Output the [X, Y] coordinate of the center of the cell containing the given text.  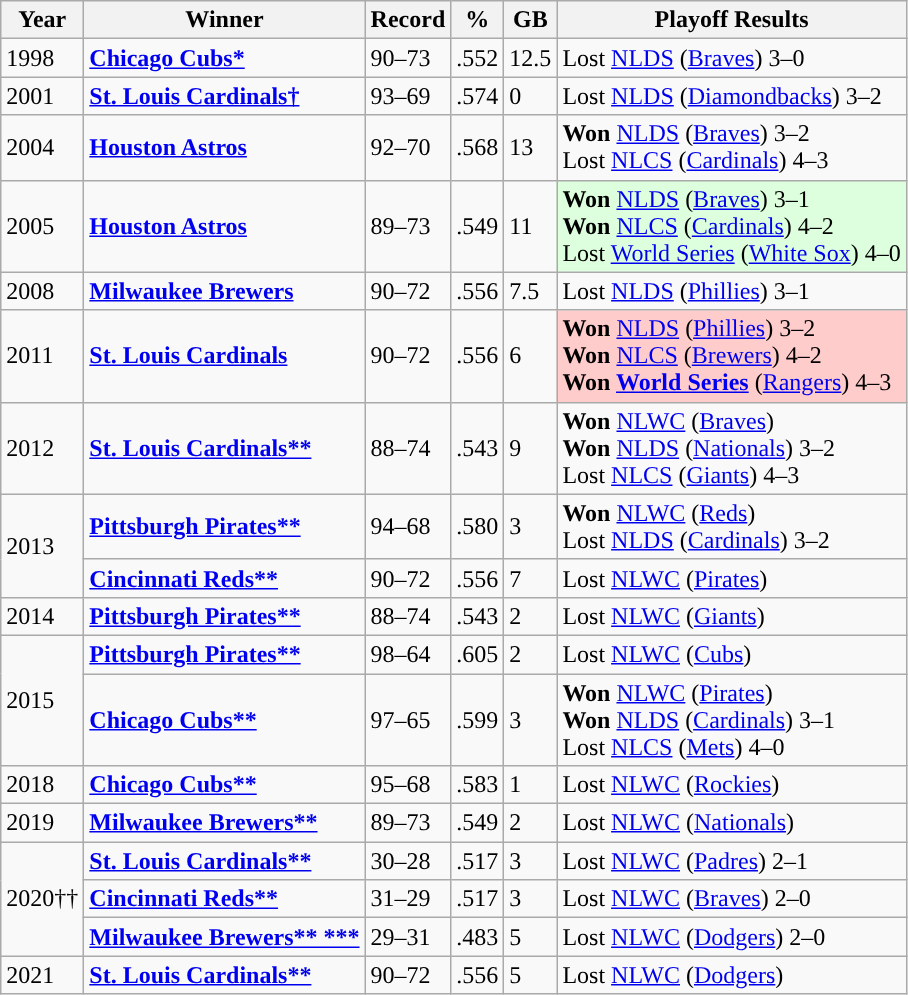
2014 [42, 616]
Won NLDS (Phillies) 3–2Won NLCS (Brewers) 4–2Won World Series (Rangers) 4–3 [732, 356]
Lost NLWC (Cubs) [732, 654]
Lost NLWC (Giants) [732, 616]
Lost NLWC (Nationals) [732, 823]
.483 [478, 937]
.599 [478, 720]
% [478, 20]
2001 [42, 96]
Lost NLWC (Dodgers) [732, 975]
Milwaukee Brewers [224, 291]
Winner [224, 20]
0 [530, 96]
Lost NLWC (Padres) 2–1 [732, 861]
St. Louis Cardinals [224, 356]
.580 [478, 526]
12.5 [530, 58]
7.5 [530, 291]
Lost NLWC (Pirates) [732, 578]
Lost NLDS (Diamondbacks) 3–2 [732, 96]
92–70 [408, 148]
.568 [478, 148]
11 [530, 226]
GB [530, 20]
2004 [42, 148]
.552 [478, 58]
2018 [42, 785]
Lost NLDS (Phillies) 3–1 [732, 291]
9 [530, 448]
29–31 [408, 937]
97–65 [408, 720]
Lost NLWC (Rockies) [732, 785]
Lost NLWC (Braves) 2–0 [732, 899]
2008 [42, 291]
Lost NLDS (Braves) 3–0 [732, 58]
30–28 [408, 861]
Won NLWC (Pirates)Won NLDS (Cardinals) 3–1Lost NLCS (Mets) 4–0 [732, 720]
.574 [478, 96]
2021 [42, 975]
2005 [42, 226]
Record [408, 20]
Won NLWC (Braves)Won NLDS (Nationals) 3–2Lost NLCS (Giants) 4–3 [732, 448]
13 [530, 148]
1998 [42, 58]
1 [530, 785]
Year [42, 20]
2015 [42, 700]
2012 [42, 448]
90–73 [408, 58]
2013 [42, 546]
7 [530, 578]
2011 [42, 356]
95–68 [408, 785]
Playoff Results [732, 20]
Lost NLWC (Dodgers) 2–0 [732, 937]
6 [530, 356]
.605 [478, 654]
Chicago Cubs* [224, 58]
St. Louis Cardinals† [224, 96]
94–68 [408, 526]
Milwaukee Brewers** *** [224, 937]
2019 [42, 823]
98–64 [408, 654]
31–29 [408, 899]
.583 [478, 785]
Won NLDS (Braves) 3–1Won NLCS (Cardinals) 4–2Lost World Series (White Sox) 4–0 [732, 226]
Milwaukee Brewers** [224, 823]
93–69 [408, 96]
Won NLWC (Reds)Lost NLDS (Cardinals) 3–2 [732, 526]
Won NLDS (Braves) 3–2Lost NLCS (Cardinals) 4–3 [732, 148]
2020†† [42, 899]
